Provide the (X, Y) coordinate of the cell's center where the given text is located.  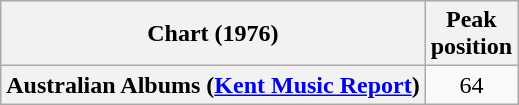
Peakposition (471, 34)
Australian Albums (Kent Music Report) (213, 85)
Chart (1976) (213, 34)
64 (471, 85)
